Pinpoint the cell where the given text exists, returning its (X, Y) midpoint coordinate. 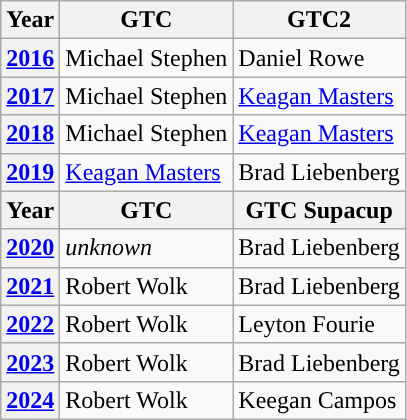
2017 (30, 96)
2022 (30, 324)
Leyton Fourie (320, 324)
2021 (30, 286)
2020 (30, 248)
2024 (30, 400)
Keegan Campos (320, 400)
GTC2 (320, 20)
2018 (30, 134)
2019 (30, 172)
2023 (30, 362)
GTC Supacup (320, 210)
unknown (146, 248)
2016 (30, 58)
Daniel Rowe (320, 58)
